Find where the given text appears and provide that cell's center as [X, Y] coordinate. 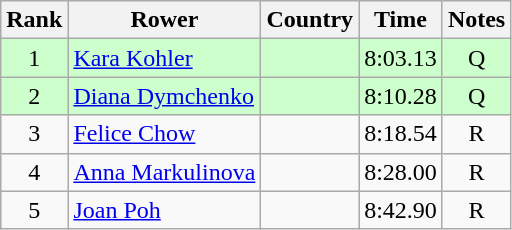
Rower [164, 20]
8:42.90 [401, 210]
5 [34, 210]
2 [34, 96]
Notes [476, 20]
Rank [34, 20]
Diana Dymchenko [164, 96]
8:10.28 [401, 96]
Time [401, 20]
Anna Markulinova [164, 172]
8:28.00 [401, 172]
Felice Chow [164, 134]
3 [34, 134]
Country [310, 20]
8:03.13 [401, 58]
Kara Kohler [164, 58]
8:18.54 [401, 134]
1 [34, 58]
4 [34, 172]
Joan Poh [164, 210]
